Output the [x, y] coordinate of the center of the cell containing the given text.  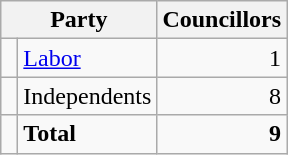
8 [222, 96]
9 [222, 134]
Total [88, 134]
Councillors [222, 20]
Party [79, 20]
Labor [88, 58]
Independents [88, 96]
1 [222, 58]
